Return (x, y) of the center of cell containing provided text 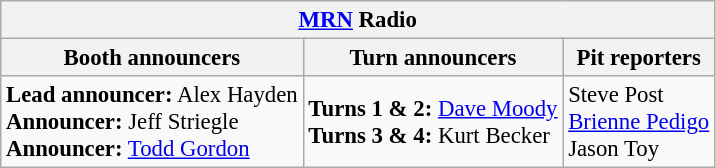
Turns 1 & 2: Dave MoodyTurns 3 & 4: Kurt Becker (433, 122)
MRN Radio (358, 20)
Booth announcers (152, 58)
Turn announcers (433, 58)
Pit reporters (639, 58)
Lead announcer: Alex HaydenAnnouncer: Jeff StriegleAnnouncer: Todd Gordon (152, 122)
Steve PostBrienne PedigoJason Toy (639, 122)
